Determine the [x, y] coordinate at the center of the cell enclosing the given text.  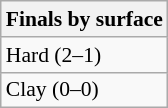
Clay (0–0) [84, 90]
Finals by surface [84, 19]
Hard (2–1) [84, 55]
